From the cell containing the given text, extract its center point as [x, y] coordinate. 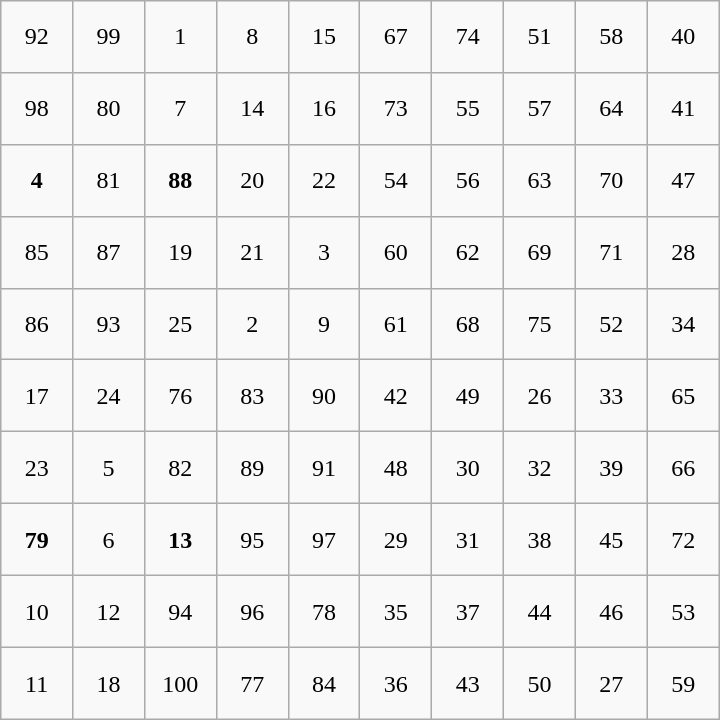
12 [109, 611]
3 [324, 252]
41 [683, 109]
57 [540, 109]
39 [611, 468]
59 [683, 683]
87 [109, 252]
97 [324, 540]
11 [37, 683]
14 [252, 109]
65 [683, 396]
27 [611, 683]
84 [324, 683]
91 [324, 468]
67 [396, 37]
88 [180, 180]
35 [396, 611]
9 [324, 324]
70 [611, 180]
42 [396, 396]
13 [180, 540]
85 [37, 252]
24 [109, 396]
72 [683, 540]
93 [109, 324]
45 [611, 540]
76 [180, 396]
94 [180, 611]
31 [468, 540]
38 [540, 540]
16 [324, 109]
4 [37, 180]
36 [396, 683]
34 [683, 324]
90 [324, 396]
74 [468, 37]
22 [324, 180]
18 [109, 683]
37 [468, 611]
48 [396, 468]
75 [540, 324]
71 [611, 252]
10 [37, 611]
82 [180, 468]
61 [396, 324]
29 [396, 540]
64 [611, 109]
5 [109, 468]
44 [540, 611]
28 [683, 252]
32 [540, 468]
1 [180, 37]
63 [540, 180]
49 [468, 396]
15 [324, 37]
53 [683, 611]
96 [252, 611]
81 [109, 180]
6 [109, 540]
30 [468, 468]
50 [540, 683]
7 [180, 109]
100 [180, 683]
54 [396, 180]
8 [252, 37]
92 [37, 37]
52 [611, 324]
69 [540, 252]
58 [611, 37]
26 [540, 396]
80 [109, 109]
55 [468, 109]
56 [468, 180]
77 [252, 683]
40 [683, 37]
51 [540, 37]
23 [37, 468]
20 [252, 180]
68 [468, 324]
46 [611, 611]
2 [252, 324]
60 [396, 252]
33 [611, 396]
99 [109, 37]
83 [252, 396]
47 [683, 180]
43 [468, 683]
66 [683, 468]
79 [37, 540]
25 [180, 324]
89 [252, 468]
17 [37, 396]
21 [252, 252]
62 [468, 252]
78 [324, 611]
19 [180, 252]
86 [37, 324]
73 [396, 109]
95 [252, 540]
98 [37, 109]
